Return (x, y) of the center of cell containing provided text 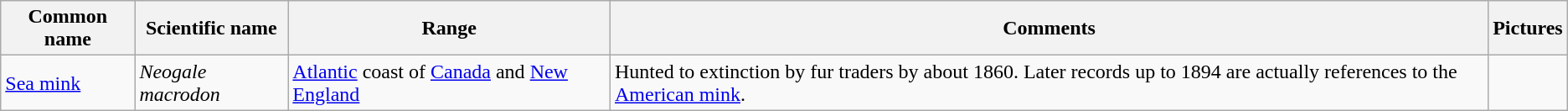
Range (449, 29)
Neogale macrodon (211, 82)
Pictures (1528, 29)
Scientific name (211, 29)
Hunted to extinction by fur traders by about 1860. Later records up to 1894 are actually references to the American mink. (1049, 82)
Sea mink (68, 82)
Common name (68, 29)
Comments (1049, 29)
Atlantic coast of Canada and New England (449, 82)
